Scan for the cell matching the given text and deliver its [x, y] coordinate at center. 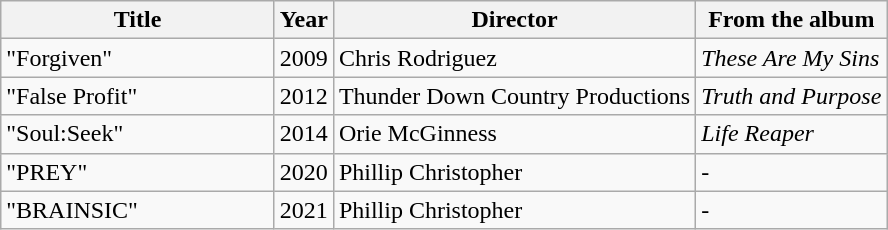
2014 [304, 134]
"False Profit" [138, 96]
Thunder Down Country Productions [514, 96]
"PREY" [138, 172]
"BRAINSIC" [138, 210]
Director [514, 20]
Year [304, 20]
Chris Rodriguez [514, 58]
Title [138, 20]
These Are My Sins [792, 58]
2009 [304, 58]
Truth and Purpose [792, 96]
2020 [304, 172]
Life Reaper [792, 134]
2021 [304, 210]
"Forgiven" [138, 58]
2012 [304, 96]
"Soul:Seek" [138, 134]
From the album [792, 20]
Orie McGinness [514, 134]
